Pinpoint the cell where the given text exists, returning its (x, y) midpoint coordinate. 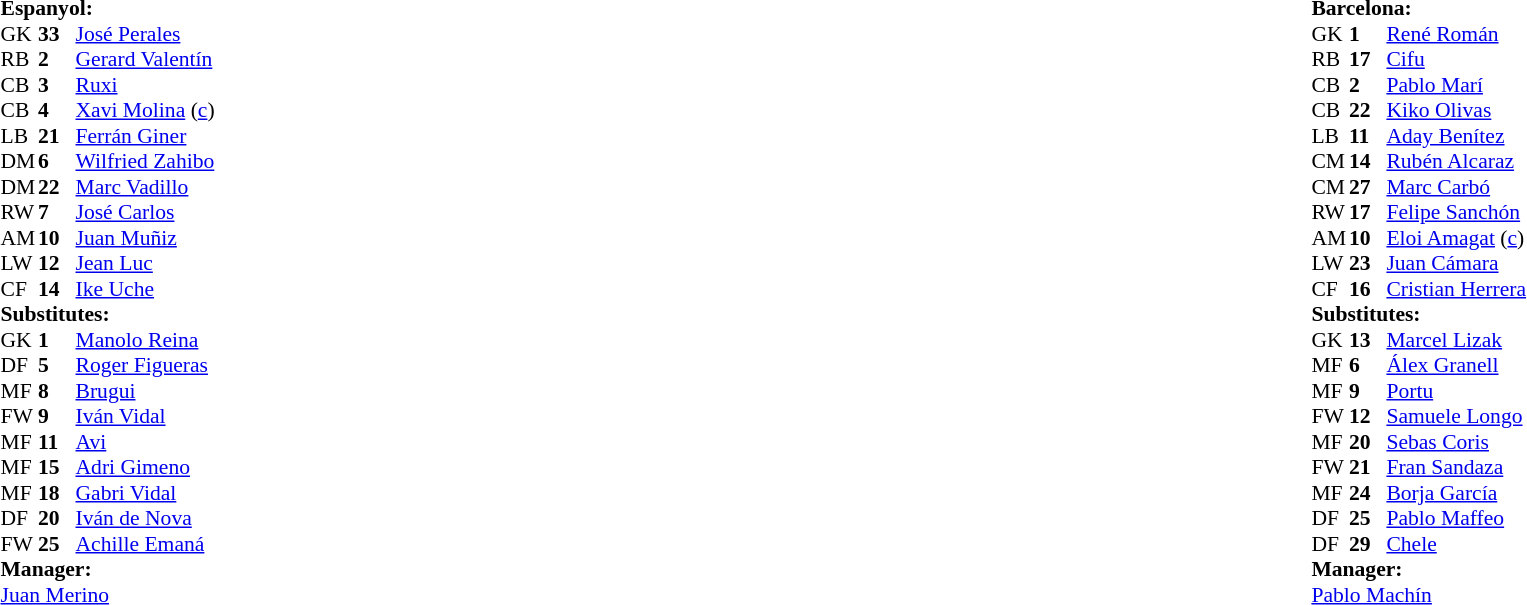
4 (57, 111)
Roger Figueras (146, 365)
Xavi Molina (c) (146, 111)
Cristian Herrera (1456, 289)
Rubén Alcaraz (1456, 161)
Sebas Coris (1456, 442)
Cifu (1456, 59)
Kiko Olivas (1456, 111)
16 (1368, 289)
Avi (146, 442)
33 (57, 34)
Wilfried Zahibo (146, 161)
23 (1368, 263)
5 (57, 365)
René Román (1456, 34)
Eloi Amagat (c) (1456, 238)
Juan Muñiz (146, 238)
Manolo Reina (146, 340)
Iván Vidal (146, 417)
Samuele Longo (1456, 417)
Álex Granell (1456, 365)
Gabri Vidal (146, 493)
7 (57, 213)
Felipe Sanchón (1456, 213)
Brugui (146, 391)
Jean Luc (146, 263)
Ferrán Giner (146, 136)
15 (57, 467)
Juan Cámara (1456, 263)
Gerard Valentín (146, 59)
3 (57, 85)
27 (1368, 187)
Pablo Maffeo (1456, 519)
Pablo Marí (1456, 85)
8 (57, 391)
José Carlos (146, 213)
29 (1368, 544)
Aday Benítez (1456, 136)
Ike Uche (146, 289)
Portu (1456, 391)
Marcel Lizak (1456, 340)
José Perales (146, 34)
Adri Gimeno (146, 467)
13 (1368, 340)
Marc Vadillo (146, 187)
Ruxi (146, 85)
Chele (1456, 544)
Fran Sandaza (1456, 467)
Marc Carbó (1456, 187)
24 (1368, 493)
18 (57, 493)
Iván de Nova (146, 519)
Borja García (1456, 493)
Achille Emaná (146, 544)
